Return the [X, Y] coordinate for the center point of the cell that contains the specified text.  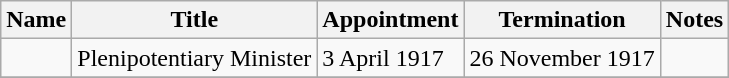
Notes [694, 20]
Name [36, 20]
Termination [562, 20]
26 November 1917 [562, 58]
3 April 1917 [390, 58]
Plenipotentiary Minister [194, 58]
Title [194, 20]
Appointment [390, 20]
